Find where the given text appears and provide that cell's center as (X, Y) coordinate. 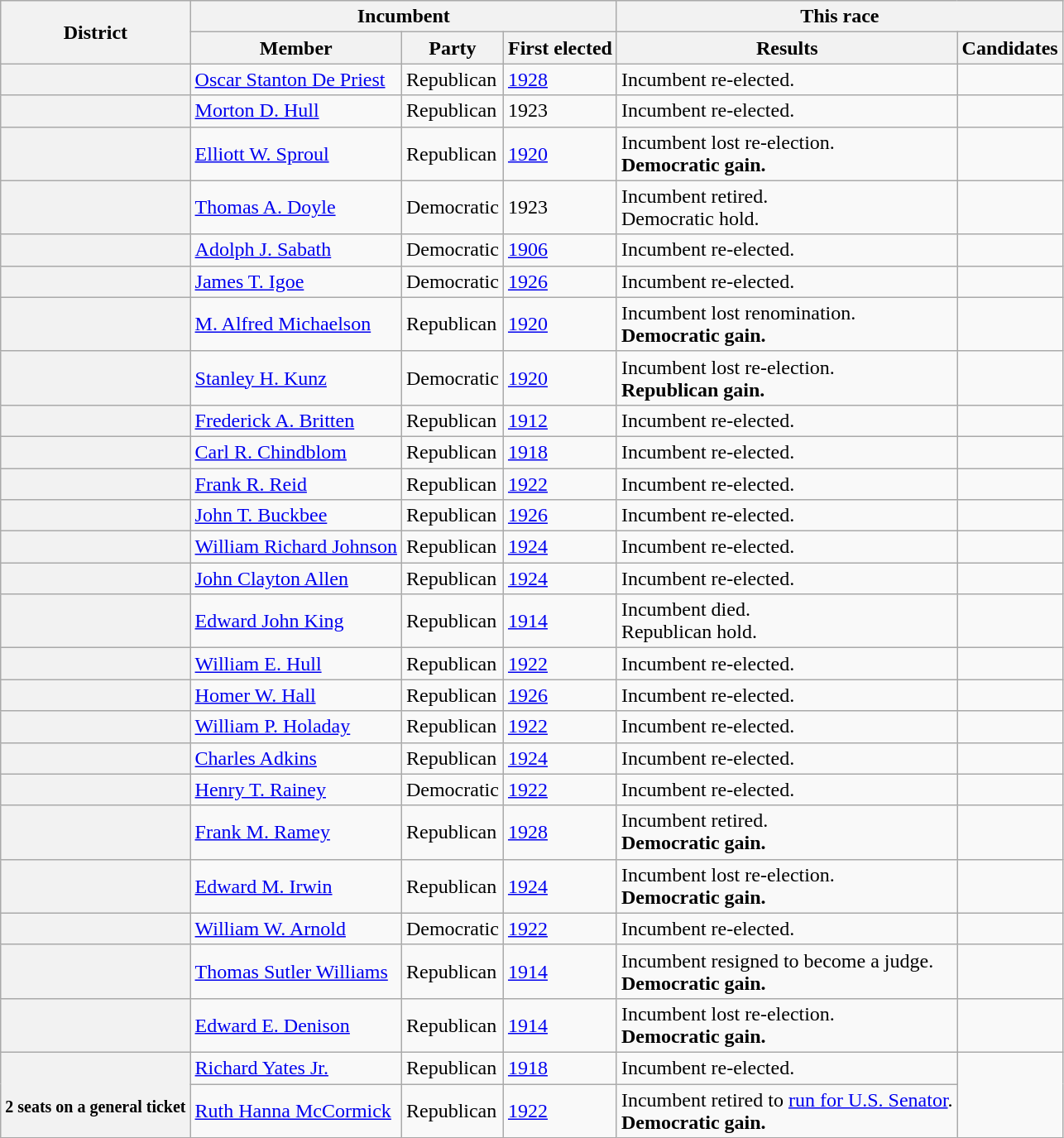
Incumbent retired.Democratic hold. (787, 207)
Edward John King (296, 621)
M. Alfred Michaelson (296, 324)
Frank M. Ramey (296, 833)
William Richard Johnson (296, 547)
William P. Holaday (296, 727)
This race (839, 17)
James T. Igoe (296, 281)
District (96, 32)
John T. Buckbee (296, 516)
Incumbent resigned to become a judge.Democratic gain. (787, 972)
Thomas Sutler Williams (296, 972)
Charles Adkins (296, 758)
Thomas A. Doyle (296, 207)
1912 (559, 420)
Incumbent retired to run for U.S. Senator.Democratic gain. (787, 1111)
Homer W. Hall (296, 695)
Morton D. Hull (296, 111)
Incumbent lost renomination.Democratic gain. (787, 324)
Edward E. Denison (296, 1025)
Incumbent died.Republican hold. (787, 621)
Ruth Hanna McCormick (296, 1111)
Incumbent (404, 17)
Member (296, 48)
First elected (559, 48)
Incumbent retired.Democratic gain. (787, 833)
William E. Hull (296, 664)
1906 (559, 250)
John Clayton Allen (296, 579)
Candidates (1009, 48)
Frank R. Reid (296, 484)
Results (787, 48)
Edward M. Irwin (296, 886)
Adolph J. Sabath (296, 250)
Oscar Stanton De Priest (296, 79)
2 seats on a general ticket (96, 1094)
Party (452, 48)
Elliott W. Sproul (296, 154)
Incumbent lost re-election.Republican gain. (787, 377)
Richard Yates Jr. (296, 1068)
William W. Arnold (296, 929)
Henry T. Rainey (296, 790)
Frederick A. Britten (296, 420)
Stanley H. Kunz (296, 377)
Carl R. Chindblom (296, 452)
